Extract the (X, Y) coordinate from the center of the cell holding the provided text.  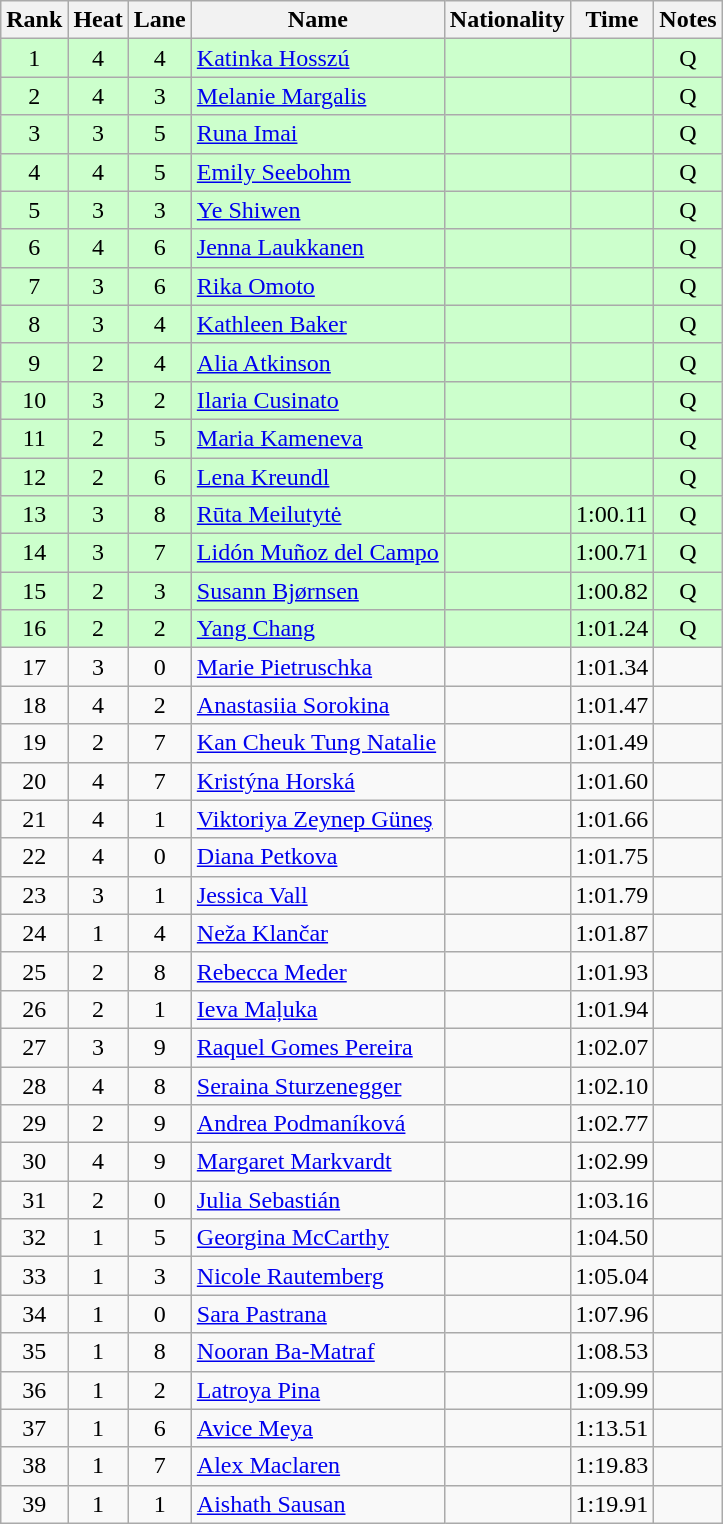
Maria Kameneva (318, 438)
1:01.93 (612, 971)
Lane (160, 20)
28 (34, 1085)
Margaret Markvardt (318, 1162)
20 (34, 781)
Neža Klančar (318, 933)
Time (612, 20)
15 (34, 591)
Diana Petkova (318, 857)
Kristýna Horská (318, 781)
27 (34, 1047)
1:01.24 (612, 629)
1:01.34 (612, 667)
Nicole Rautemberg (318, 1276)
1:04.50 (612, 1238)
25 (34, 971)
16 (34, 629)
1:02.99 (612, 1162)
Emily Seebohm (318, 172)
Viktoriya Zeynep Güneş (318, 819)
33 (34, 1276)
17 (34, 667)
Anastasiia Sorokina (318, 705)
Andrea Podmaníková (318, 1124)
32 (34, 1238)
Heat (98, 20)
21 (34, 819)
36 (34, 1390)
29 (34, 1124)
31 (34, 1200)
1:05.04 (612, 1276)
Lidón Muñoz del Campo (318, 553)
Ilaria Cusinato (318, 400)
11 (34, 438)
Lena Kreundl (318, 477)
Yang Chang (318, 629)
1:01.47 (612, 705)
Avice Meya (318, 1428)
1:01.60 (612, 781)
Katinka Hosszú (318, 58)
37 (34, 1428)
Ye Shiwen (318, 210)
Sara Pastrana (318, 1314)
30 (34, 1162)
Raquel Gomes Pereira (318, 1047)
1:00.11 (612, 515)
1:19.83 (612, 1466)
34 (34, 1314)
Kan Cheuk Tung Natalie (318, 743)
Nooran Ba-Matraf (318, 1352)
Georgina McCarthy (318, 1238)
1:01.75 (612, 857)
Rank (34, 20)
Rebecca Meder (318, 971)
26 (34, 1009)
Jenna Laukkanen (318, 248)
12 (34, 477)
Aishath Sausan (318, 1504)
1:13.51 (612, 1428)
Ieva Maļuka (318, 1009)
Runa Imai (318, 134)
1:00.82 (612, 591)
1:01.87 (612, 933)
Nationality (507, 20)
Seraina Sturzenegger (318, 1085)
1:01.49 (612, 743)
1:08.53 (612, 1352)
Jessica Vall (318, 895)
13 (34, 515)
1:19.91 (612, 1504)
Notes (688, 20)
Julia Sebastián (318, 1200)
1:01.94 (612, 1009)
Marie Pietruschka (318, 667)
Melanie Margalis (318, 96)
1:09.99 (612, 1390)
Alex Maclaren (318, 1466)
Rika Omoto (318, 286)
Latroya Pina (318, 1390)
1:03.16 (612, 1200)
Alia Atkinson (318, 362)
Susann Bjørnsen (318, 591)
35 (34, 1352)
24 (34, 933)
19 (34, 743)
23 (34, 895)
10 (34, 400)
18 (34, 705)
Kathleen Baker (318, 324)
39 (34, 1504)
14 (34, 553)
38 (34, 1466)
Name (318, 20)
22 (34, 857)
1:00.71 (612, 553)
1:01.79 (612, 895)
1:02.77 (612, 1124)
1:02.07 (612, 1047)
1:07.96 (612, 1314)
1:02.10 (612, 1085)
1:01.66 (612, 819)
Rūta Meilutytė (318, 515)
